Capture the cell that displays the provided text and extract its (X, Y) central coordinate. 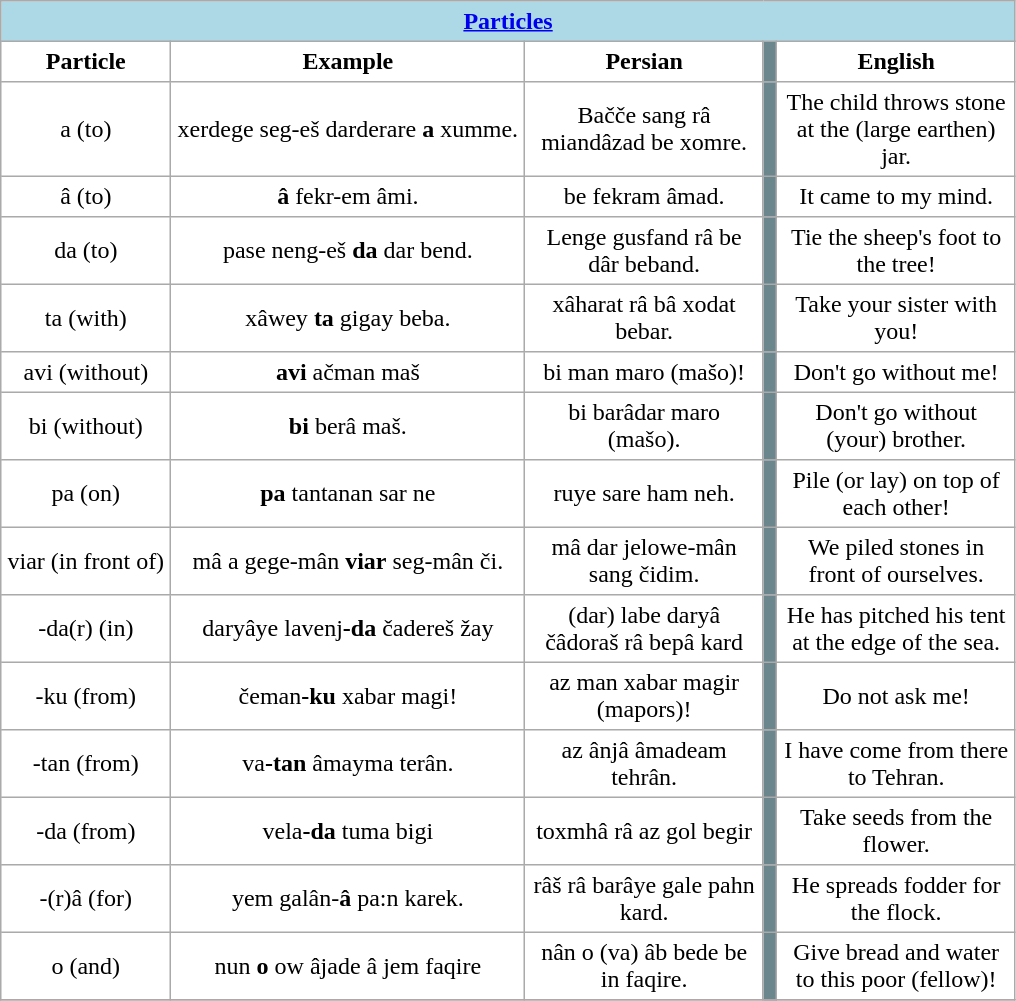
a (to) (86, 129)
(dar) labe daryâ čâdoraš râ bepâ kard (644, 629)
-da (from) (86, 831)
be fekram âmad. (644, 196)
Don't go without (your) brother. (896, 426)
avi ačman maš (348, 372)
Particle (86, 61)
We piled stones in front of ourselves. (896, 561)
Persian (644, 61)
bi man maro (mašo)! (644, 372)
He has pitched his tent at the edge of the sea. (896, 629)
toxmhâ râ az gol begir (644, 831)
I have come from there to Tehran. (896, 764)
â (to) (86, 196)
-(r)â (for) (86, 899)
-tan (from) (86, 764)
bi (without) (86, 426)
o (and) (86, 966)
Take your sister with you! (896, 318)
da (to) (86, 251)
xâharat râ bâ xodat bebar. (644, 318)
nân o (va) âb bede be in faqire. (644, 966)
daryâye lavenj-da čadereš žay (348, 629)
Pile (or lay) on top of each other! (896, 494)
-da(r) (in) (86, 629)
-ku (from) (86, 696)
pase neng-eš da dar bend. (348, 251)
Take seeds from the flower. (896, 831)
Lenge gusfand râ be dâr beband. (644, 251)
Particles (508, 21)
mâ a gege-mân viar seg-mân či. (348, 561)
az man xabar magir (mapors)! (644, 696)
yem galân-â pa:n karek. (348, 899)
It came to my mind. (896, 196)
Don't go without me! (896, 372)
ruye sare ham neh. (644, 494)
nun o ow âjade â jem faqire (348, 966)
â fekr-em âmi. (348, 196)
az ânjâ âmadeam tehrân. (644, 764)
avi (without) (86, 372)
He spreads fodder for the flock. (896, 899)
Bačče sang râ miandâzad be xomre. (644, 129)
Do not ask me! (896, 696)
mâ dar jelowe-mân sang čidim. (644, 561)
viar (in front of) (86, 561)
bi barâdar maro (mašo). (644, 426)
pa tantanan sar ne (348, 494)
xerdege seg-eš darderare a xumme. (348, 129)
Give bread and water to this poor (fellow)! (896, 966)
Example (348, 61)
bi berâ maš. (348, 426)
English (896, 61)
va-tan âmayma terân. (348, 764)
vela-da tuma bigi (348, 831)
čeman-ku xabar magi! (348, 696)
Tie the sheep's foot to the tree! (896, 251)
râš râ barâye gale pahn kard. (644, 899)
ta (with) (86, 318)
xâwey ta gigay beba. (348, 318)
The child throws stone at the (large earthen) jar. (896, 129)
pa (on) (86, 494)
